Find where the given text appears and provide that cell's center as [X, Y] coordinate. 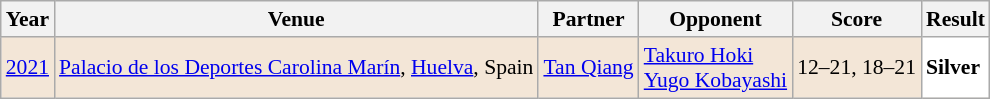
Tan Qiang [588, 68]
12–21, 18–21 [856, 68]
2021 [28, 68]
Year [28, 19]
Venue [296, 19]
Score [856, 19]
Result [956, 19]
Partner [588, 19]
Takuro Hoki Yugo Kobayashi [716, 68]
Palacio de los Deportes Carolina Marín, Huelva, Spain [296, 68]
Silver [956, 68]
Opponent [716, 19]
